Scan for the cell matching the given text and deliver its (X, Y) coordinate at center. 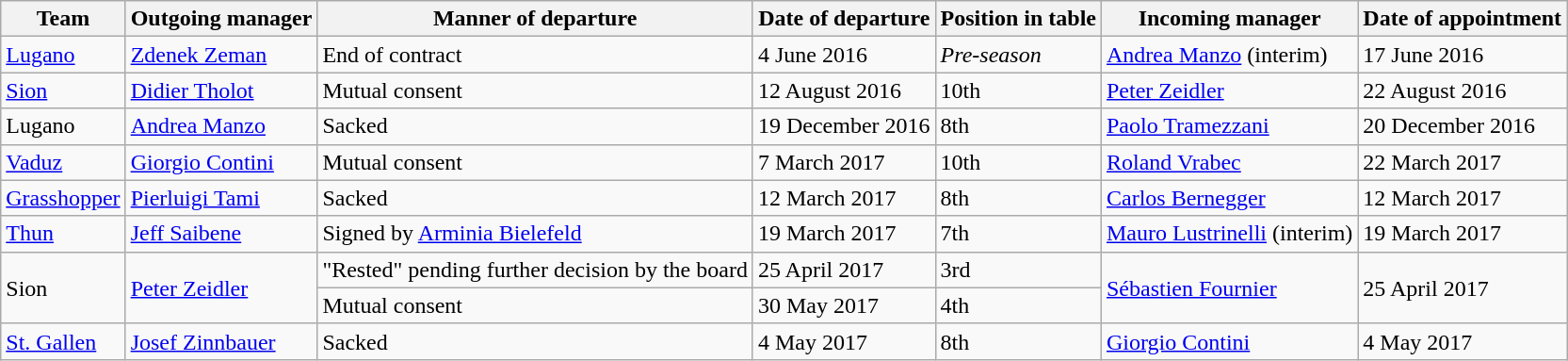
22 August 2016 (1463, 90)
Thun (63, 234)
Didier Tholot (221, 90)
Vaduz (63, 162)
Date of departure (844, 19)
Pierluigi Tami (221, 198)
4th (1018, 305)
4 June 2016 (844, 55)
"Rested" pending further decision by the board (535, 270)
19 December 2016 (844, 126)
Signed by Arminia Bielefeld (535, 234)
7th (1018, 234)
3rd (1018, 270)
Mauro Lustrinelli (interim) (1229, 234)
12 August 2016 (844, 90)
Andrea Manzo (221, 126)
Team (63, 19)
30 May 2017 (844, 305)
Andrea Manzo (interim) (1229, 55)
Carlos Bernegger (1229, 198)
St. Gallen (63, 341)
End of contract (535, 55)
Pre-season (1018, 55)
Paolo Tramezzani (1229, 126)
20 December 2016 (1463, 126)
Incoming manager (1229, 19)
Josef Zinnbauer (221, 341)
Outgoing manager (221, 19)
Sébastien Fournier (1229, 287)
Date of appointment (1463, 19)
Zdenek Zeman (221, 55)
17 June 2016 (1463, 55)
Jeff Saibene (221, 234)
Position in table (1018, 19)
7 March 2017 (844, 162)
Grasshopper (63, 198)
Manner of departure (535, 19)
Roland Vrabec (1229, 162)
22 March 2017 (1463, 162)
